Determine the (X, Y) coordinate at the center of the cell enclosing the given text.  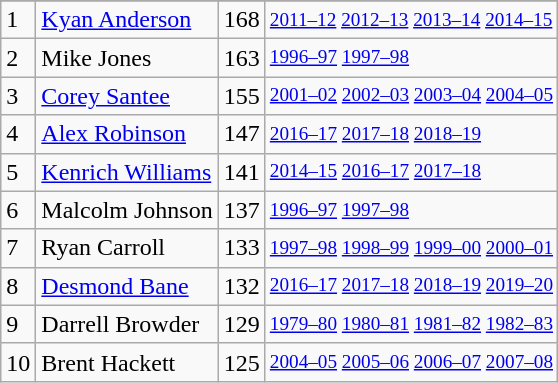
1979–80 1980–81 1981–82 1982–83 (411, 324)
133 (242, 248)
8 (18, 286)
1 (18, 20)
4 (18, 134)
125 (242, 362)
7 (18, 248)
Brent Hackett (127, 362)
2 (18, 58)
2016–17 2017–18 2018–19 (411, 134)
Kyan Anderson (127, 20)
132 (242, 286)
Malcolm Johnson (127, 210)
137 (242, 210)
5 (18, 172)
Ryan Carroll (127, 248)
2016–17 2017–18 2018–19 2019–20 (411, 286)
155 (242, 96)
Desmond Bane (127, 286)
168 (242, 20)
10 (18, 362)
2011–12 2012–13 2013–14 2014–15 (411, 20)
Corey Santee (127, 96)
2014–15 2016–17 2017–18 (411, 172)
6 (18, 210)
129 (242, 324)
9 (18, 324)
163 (242, 58)
1997–98 1998–99 1999–00 2000–01 (411, 248)
3 (18, 96)
141 (242, 172)
Kenrich Williams (127, 172)
Alex Robinson (127, 134)
Darrell Browder (127, 324)
2004–05 2005–06 2006–07 2007–08 (411, 362)
Mike Jones (127, 58)
147 (242, 134)
2001–02 2002–03 2003–04 2004–05 (411, 96)
